From the cell containing the given text, extract its center point as (X, Y) coordinate. 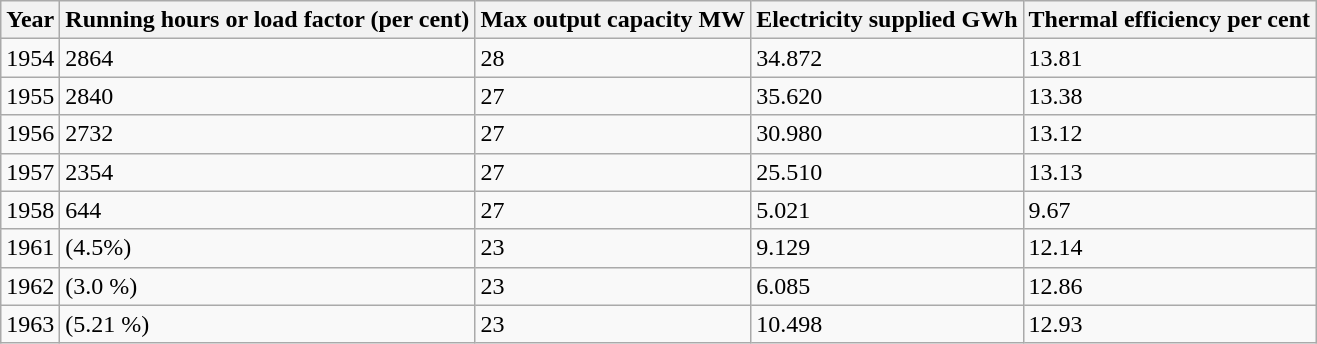
13.38 (1170, 96)
644 (268, 210)
12.14 (1170, 248)
Year (30, 20)
2864 (268, 58)
Running hours or load factor (per cent) (268, 20)
2840 (268, 96)
1954 (30, 58)
(3.0 %) (268, 286)
2354 (268, 172)
5.021 (887, 210)
35.620 (887, 96)
9.67 (1170, 210)
30.980 (887, 134)
(5.21 %) (268, 324)
1962 (30, 286)
9.129 (887, 248)
1963 (30, 324)
6.085 (887, 286)
Electricity supplied GWh (887, 20)
25.510 (887, 172)
2732 (268, 134)
1961 (30, 248)
12.93 (1170, 324)
1956 (30, 134)
10.498 (887, 324)
13.12 (1170, 134)
(4.5%) (268, 248)
1957 (30, 172)
28 (613, 58)
1958 (30, 210)
13.81 (1170, 58)
1955 (30, 96)
34.872 (887, 58)
Thermal efficiency per cent (1170, 20)
12.86 (1170, 286)
Max output capacity MW (613, 20)
13.13 (1170, 172)
